Detect which cell encompasses the target text, then output its (x, y) center coordinate. 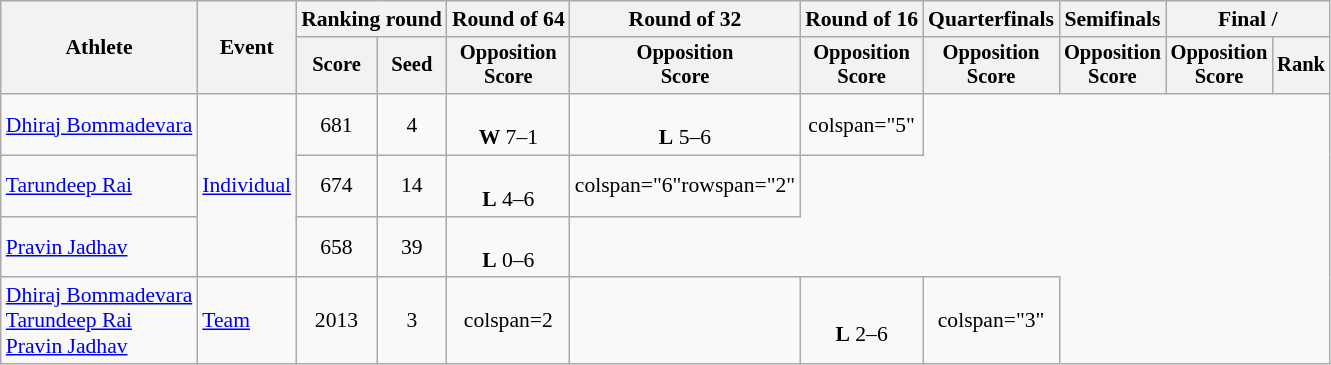
Tarundeep Rai (100, 186)
Event (246, 48)
colspan="5" (862, 124)
Team (246, 322)
L 2–6 (862, 322)
Dhiraj BommadevaraTarundeep RaiPravin Jadhav (100, 322)
L 4–6 (508, 186)
Athlete (100, 48)
Semifinals (1112, 19)
W 7–1 (508, 124)
colspan="6"rowspan="2" (685, 186)
Seed (412, 66)
658 (336, 248)
Individual (246, 186)
Quarterfinals (991, 19)
674 (336, 186)
Round of 16 (862, 19)
Score (336, 66)
L 0–6 (508, 248)
colspan="3" (991, 322)
L 5–6 (685, 124)
Round of 32 (685, 19)
Dhiraj Bommadevara (100, 124)
colspan=2 (508, 322)
Rank (1301, 66)
39 (412, 248)
2013 (336, 322)
Ranking round (372, 19)
3 (412, 322)
Final / (1248, 19)
Pravin Jadhav (100, 248)
Round of 64 (508, 19)
4 (412, 124)
681 (336, 124)
14 (412, 186)
